Scan for the cell matching the given text and deliver its [X, Y] coordinate at center. 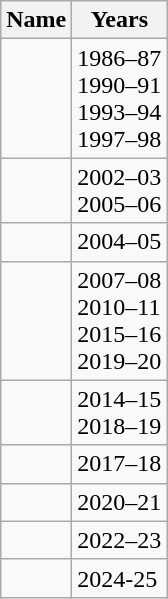
2014–152018–19 [120, 412]
2022–23 [120, 540]
Years [120, 20]
Name [36, 20]
2024-25 [120, 578]
2002–032005–06 [120, 190]
2004–05 [120, 242]
2020–21 [120, 502]
2007–082010–112015–162019–20 [120, 320]
2017–18 [120, 464]
1986–871990–911993–941997–98 [120, 98]
